Return [x, y] of the center of cell containing provided text 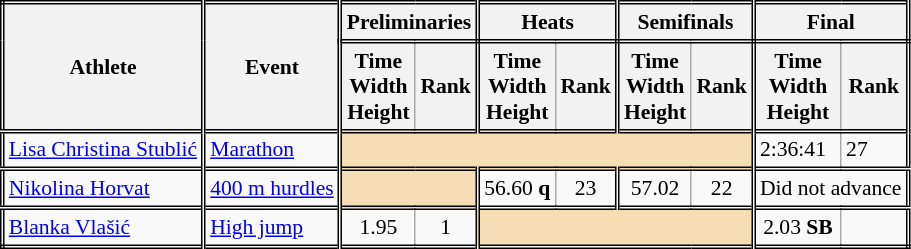
Lisa Christina Stublić [102, 150]
56.60 q [517, 190]
Preliminaries [408, 22]
2:36:41 [797, 150]
27 [874, 150]
57.02 [654, 190]
Event [272, 67]
1 [446, 228]
2.03 SB [797, 228]
Athlete [102, 67]
Semifinals [685, 22]
Heats [548, 22]
400 m hurdles [272, 190]
Did not advance [830, 190]
High jump [272, 228]
Marathon [272, 150]
Nikolina Horvat [102, 190]
1.95 [378, 228]
Blanka Vlašić [102, 228]
23 [586, 190]
Final [830, 22]
22 [722, 190]
